Scan for the cell matching the given text and deliver its (x, y) coordinate at center. 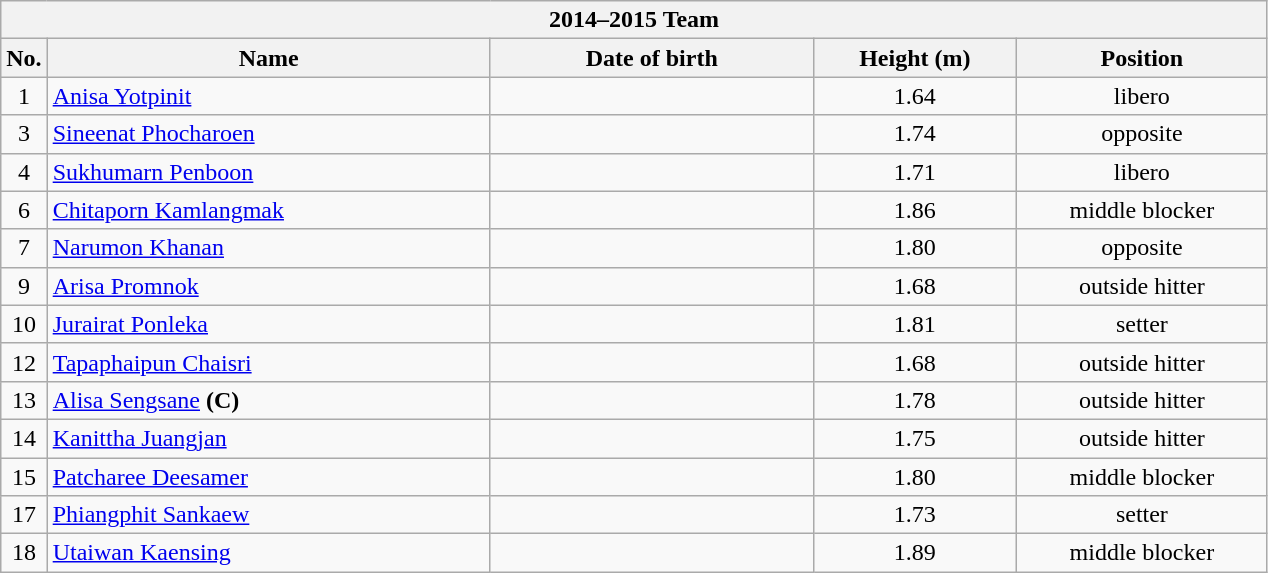
Date of birth (652, 58)
1.64 (914, 96)
1.73 (914, 515)
1.81 (914, 324)
Patcharee Deesamer (268, 477)
Chitaporn Kamlangmak (268, 210)
Utaiwan Kaensing (268, 553)
10 (24, 324)
15 (24, 477)
Alisa Sengsane (C) (268, 400)
Phiangphit Sankaew (268, 515)
Kanittha Juangjan (268, 438)
Anisa Yotpinit (268, 96)
1.86 (914, 210)
Sineenat Phocharoen (268, 134)
1.89 (914, 553)
13 (24, 400)
Jurairat Ponleka (268, 324)
Position (1142, 58)
Arisa Promnok (268, 286)
18 (24, 553)
7 (24, 248)
1.78 (914, 400)
No. (24, 58)
14 (24, 438)
Narumon Khanan (268, 248)
Height (m) (914, 58)
1.75 (914, 438)
Sukhumarn Penboon (268, 172)
1.71 (914, 172)
3 (24, 134)
17 (24, 515)
4 (24, 172)
6 (24, 210)
2014–2015 Team (634, 20)
Name (268, 58)
1 (24, 96)
12 (24, 362)
Tapaphaipun Chaisri (268, 362)
1.74 (914, 134)
9 (24, 286)
